Locate the cell with the specified text and output its [X, Y] center coordinate. 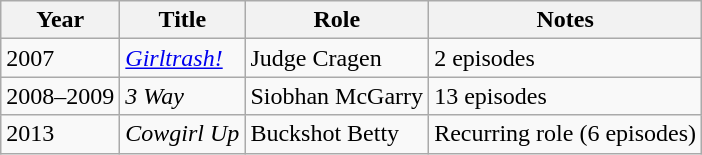
Judge Cragen [337, 58]
Title [182, 20]
3 Way [182, 96]
Girltrash! [182, 58]
2008–2009 [60, 96]
2007 [60, 58]
Role [337, 20]
Cowgirl Up [182, 134]
2013 [60, 134]
Year [60, 20]
Buckshot Betty [337, 134]
Recurring role (6 episodes) [566, 134]
13 episodes [566, 96]
Notes [566, 20]
2 episodes [566, 58]
Siobhan McGarry [337, 96]
